Find where the given text appears and provide that cell's center as [x, y] coordinate. 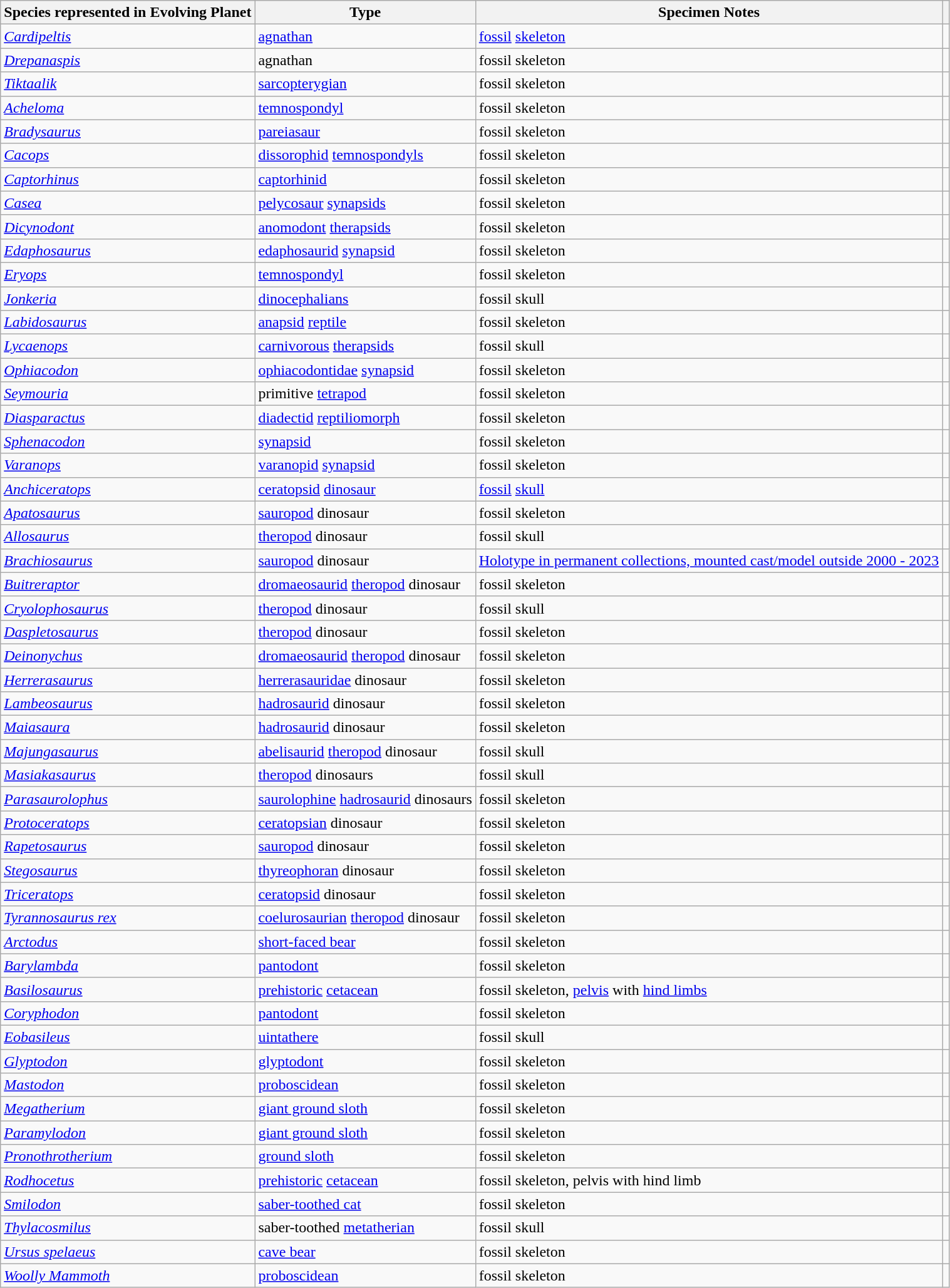
Maiasaura [128, 728]
Specimen Notes [709, 13]
Masiakasaurus [128, 775]
carnivorous therapsids [365, 346]
Cacops [128, 155]
Parasaurolophus [128, 799]
Thylacosmilus [128, 1228]
Casea [128, 203]
herrerasauridae dinosaur [365, 679]
Edaphosaurus [128, 250]
anomodont therapsids [365, 227]
Apatosaurus [128, 513]
pelycosaur synapsids [365, 203]
Lambeosaurus [128, 704]
thyreophoran dinosaur [365, 870]
Ursus spelaeus [128, 1252]
anapsid reptile [365, 322]
Tiktaalik [128, 84]
Anchiceratops [128, 489]
Mastodon [128, 1085]
Ophiacodon [128, 370]
Eryops [128, 274]
fossil skeleton, pelvis with hind limb [709, 1180]
Lycaenops [128, 346]
Glyptodon [128, 1061]
Diasparactus [128, 418]
sarcopterygian [365, 84]
pareiasaur [365, 131]
glyptodont [365, 1061]
short-faced bear [365, 942]
dissorophid temnospondyls [365, 155]
Tyrannosaurus rex [128, 918]
cave bear [365, 1252]
dinocephalians [365, 299]
Deinonychus [128, 656]
Megatherium [128, 1109]
ophiacodontidae synapsid [365, 370]
Varanops [128, 465]
ground sloth [365, 1157]
Rapetosaurus [128, 847]
Seymouria [128, 394]
Eobasileus [128, 1037]
saber-toothed metatherian [365, 1228]
Majungasaurus [128, 751]
Triceratops [128, 894]
fossil skeleton, pelvis with hind limbs [709, 989]
Allosaurus [128, 537]
Barylambda [128, 966]
Dicynodont [128, 227]
uintathere [365, 1037]
Type [365, 13]
Herrerasaurus [128, 679]
Pronothrotherium [128, 1157]
edaphosaurid synapsid [365, 250]
Cryolophosaurus [128, 608]
Jonkeria [128, 299]
Buitreraptor [128, 584]
Daspletosaurus [128, 632]
Woolly Mammoth [128, 1275]
coelurosaurian theropod dinosaur [365, 918]
Paramylodon [128, 1133]
Rodhocetus [128, 1180]
abelisaurid theropod dinosaur [365, 751]
Bradysaurus [128, 131]
primitive tetrapod [365, 394]
Stegosaurus [128, 870]
Sphenacodon [128, 441]
Brachiosaurus [128, 560]
synapsid [365, 441]
Species represented in Evolving Planet [128, 13]
Protoceratops [128, 823]
diadectid reptiliomorph [365, 418]
Coryphodon [128, 1013]
Labidosaurus [128, 322]
Smilodon [128, 1204]
saber-toothed cat [365, 1204]
ceratopsian dinosaur [365, 823]
Holotype in permanent collections, mounted cast/model outside 2000 - 2023 [709, 560]
Drepanaspis [128, 60]
Cardipeltis [128, 36]
theropod dinosaurs [365, 775]
captorhinid [365, 179]
varanopid synapsid [365, 465]
Captorhinus [128, 179]
Acheloma [128, 108]
Basilosaurus [128, 989]
Arctodus [128, 942]
saurolophine hadrosaurid dinosaurs [365, 799]
